Pinpoint the cell where the given text exists, returning its (x, y) midpoint coordinate. 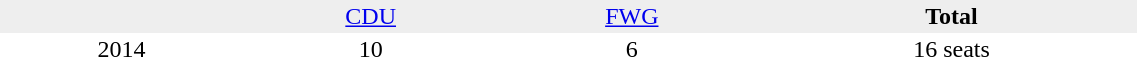
CDU (370, 16)
FWG (632, 16)
Total (951, 16)
